Find where the given text appears and provide that cell's center as [x, y] coordinate. 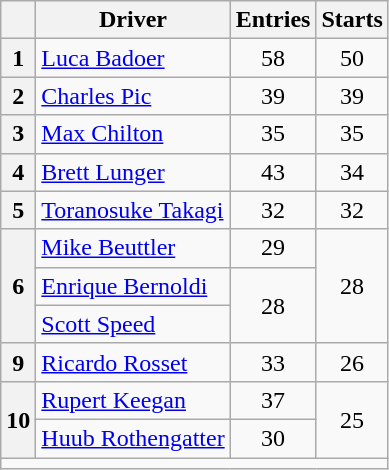
33 [273, 362]
Max Chilton [133, 134]
Enrique Bernoldi [133, 286]
Scott Speed [133, 324]
1 [18, 58]
43 [273, 172]
29 [273, 248]
Huub Rothengatter [133, 438]
Ricardo Rosset [133, 362]
Luca Badoer [133, 58]
25 [352, 419]
Toranosuke Takagi [133, 210]
3 [18, 134]
4 [18, 172]
6 [18, 286]
34 [352, 172]
Brett Lunger [133, 172]
Entries [273, 20]
Charles Pic [133, 96]
37 [273, 400]
Starts [352, 20]
58 [273, 58]
Rupert Keegan [133, 400]
26 [352, 362]
9 [18, 362]
30 [273, 438]
Mike Beuttler [133, 248]
2 [18, 96]
5 [18, 210]
Driver [133, 20]
10 [18, 419]
50 [352, 58]
